Capture the cell that displays the provided text and extract its (x, y) central coordinate. 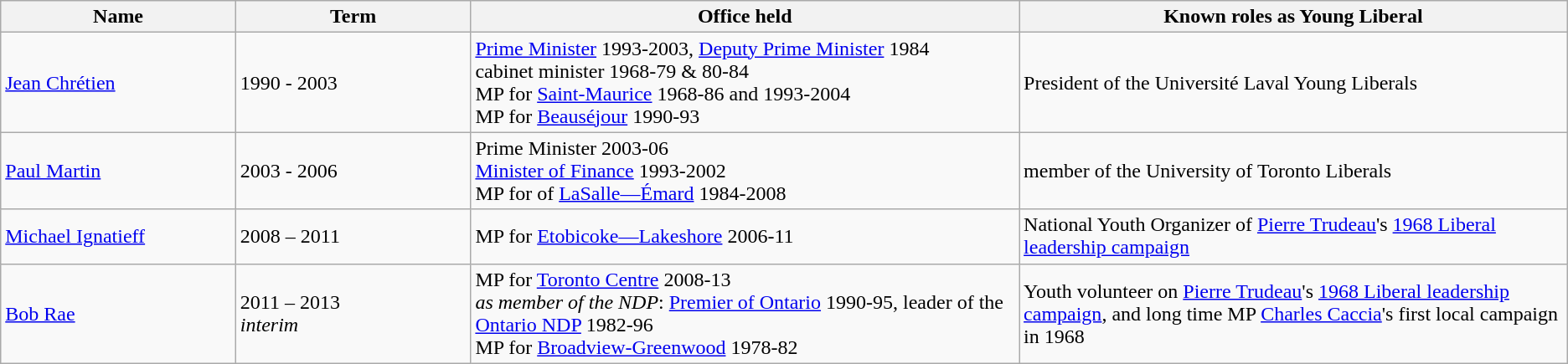
Bob Rae (119, 313)
Michael Ignatieff (119, 236)
National Youth Organizer of Pierre Trudeau's 1968 Liberal leadership campaign (1293, 236)
President of the Université Laval Young Liberals (1293, 82)
1990 - 2003 (353, 82)
2003 - 2006 (353, 171)
Term (353, 17)
Prime Minister 2003-06 Minister of Finance 1993-2002MP for of LaSalle—Émard 1984-2008 (745, 171)
Youth volunteer on Pierre Trudeau's 1968 Liberal leadership campaign, and long time MP Charles Caccia's first local campaign in 1968 (1293, 313)
Paul Martin (119, 171)
MP for Toronto Centre 2008-13as member of the NDP: Premier of Ontario 1990-95, leader of the Ontario NDP 1982-96MP for Broadview-Greenwood 1978-82 (745, 313)
Known roles as Young Liberal (1293, 17)
member of the University of Toronto Liberals (1293, 171)
2008 – 2011 (353, 236)
Jean Chrétien (119, 82)
2011 – 2013 interim (353, 313)
Name (119, 17)
Office held (745, 17)
MP for Etobicoke—Lakeshore 2006-11 (745, 236)
